Scan for the cell matching the given text and deliver its (X, Y) coordinate at center. 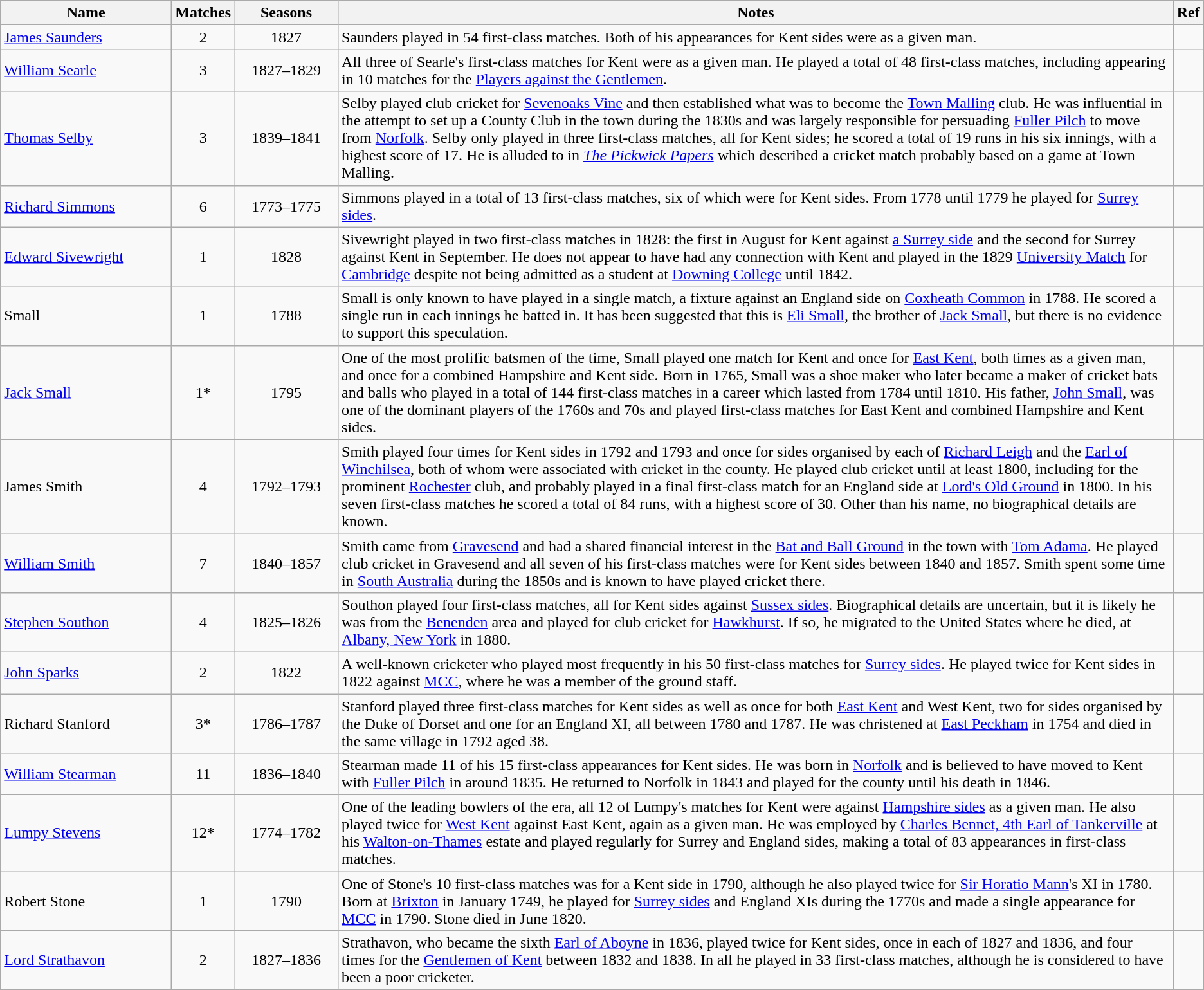
Richard Stanford (86, 723)
Notes (756, 13)
1825–1826 (287, 622)
William Smith (86, 563)
Stephen Southon (86, 622)
Simmons played in a total of 13 first-class matches, six of which were for Kent sides. From 1778 until 1779 he played for Surrey sides. (756, 206)
Thomas Selby (86, 138)
William Searle (86, 71)
Saunders played in 54 first-class matches. Both of his appearances for Kent sides were as a given man. (756, 37)
Ref (1189, 13)
1795 (287, 392)
Small (86, 316)
Lord Strathavon (86, 960)
William Stearman (86, 775)
Robert Stone (86, 901)
Jack Small (86, 392)
1827–1836 (287, 960)
3* (203, 723)
1828 (287, 257)
1836–1840 (287, 775)
1839–1841 (287, 138)
1* (203, 392)
12* (203, 834)
1827 (287, 37)
1792–1793 (287, 486)
Seasons (287, 13)
11 (203, 775)
1788 (287, 316)
Matches (203, 13)
1840–1857 (287, 563)
1827–1829 (287, 71)
1774–1782 (287, 834)
6 (203, 206)
Edward Sivewright (86, 257)
1790 (287, 901)
1786–1787 (287, 723)
John Sparks (86, 673)
1773–1775 (287, 206)
Richard Simmons (86, 206)
Lumpy Stevens (86, 834)
James Smith (86, 486)
Name (86, 13)
James Saunders (86, 37)
7 (203, 563)
1822 (287, 673)
